Find where the given text appears and provide that cell's center as [x, y] coordinate. 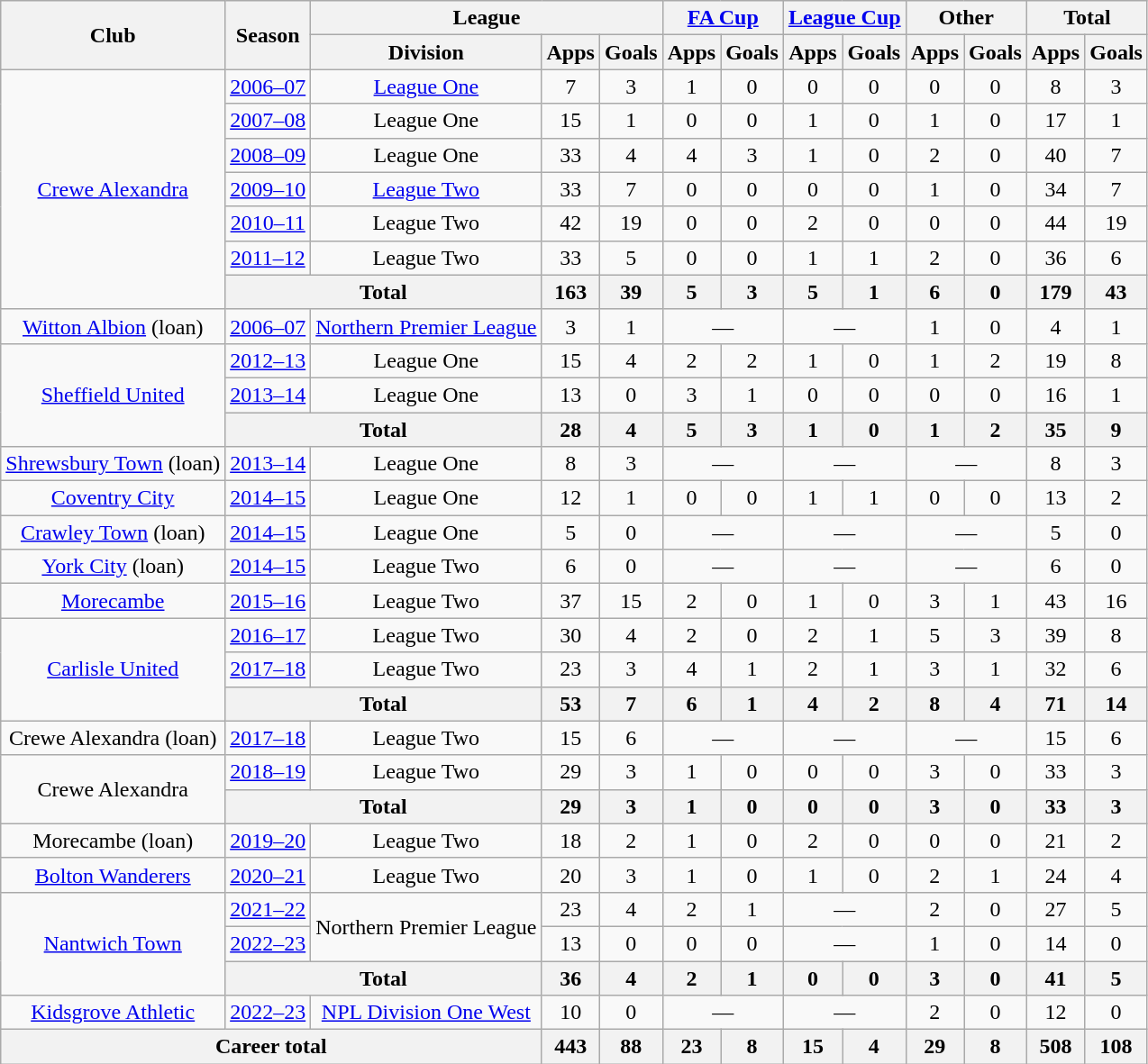
Witton Albion (loan) [114, 326]
443 [570, 1047]
40 [1055, 155]
508 [1055, 1047]
108 [1116, 1047]
24 [1055, 875]
2007–08 [269, 121]
Morecambe (loan) [114, 841]
Bolton Wanderers [114, 875]
Nantwich Town [114, 943]
30 [570, 635]
21 [1055, 841]
2020–21 [269, 875]
163 [570, 292]
FA Cup [723, 18]
17 [1055, 121]
York City (loan) [114, 567]
2018–19 [269, 772]
Crawley Town (loan) [114, 532]
179 [1055, 292]
37 [570, 601]
53 [570, 704]
10 [570, 1013]
Shrewsbury Town (loan) [114, 464]
Career total [271, 1047]
Carlisle United [114, 669]
2019–20 [269, 841]
2010–11 [269, 223]
Coventry City [114, 498]
2015–16 [269, 601]
2011–12 [269, 258]
Club [114, 35]
Morecambe [114, 601]
42 [570, 223]
35 [1055, 430]
2021–22 [269, 909]
18 [570, 841]
Division [426, 52]
NPL Division One West [426, 1013]
32 [1055, 669]
41 [1055, 978]
9 [1116, 430]
71 [1055, 704]
34 [1055, 189]
2016–17 [269, 635]
Other [966, 18]
Sheffield United [114, 395]
27 [1055, 909]
2012–13 [269, 360]
20 [570, 875]
League Cup [844, 18]
Kidsgrove Athletic [114, 1013]
League [487, 18]
28 [570, 430]
Season [269, 35]
2009–10 [269, 189]
88 [631, 1047]
44 [1055, 223]
2008–09 [269, 155]
Crewe Alexandra (loan) [114, 738]
